Scan for the cell matching the given text and deliver its [x, y] coordinate at center. 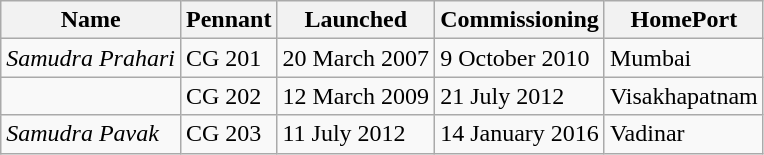
Vadinar [684, 134]
Commissioning [520, 20]
Launched [356, 20]
CG 203 [228, 134]
Samudra Pavak [91, 134]
20 March 2007 [356, 58]
21 July 2012 [520, 96]
12 March 2009 [356, 96]
11 July 2012 [356, 134]
Pennant [228, 20]
CG 202 [228, 96]
9 October 2010 [520, 58]
Name [91, 20]
Mumbai [684, 58]
14 January 2016 [520, 134]
HomePort [684, 20]
Visakhapatnam [684, 96]
Samudra Prahari [91, 58]
CG 201 [228, 58]
